Detect which cell encompasses the target text, then output its [x, y] center coordinate. 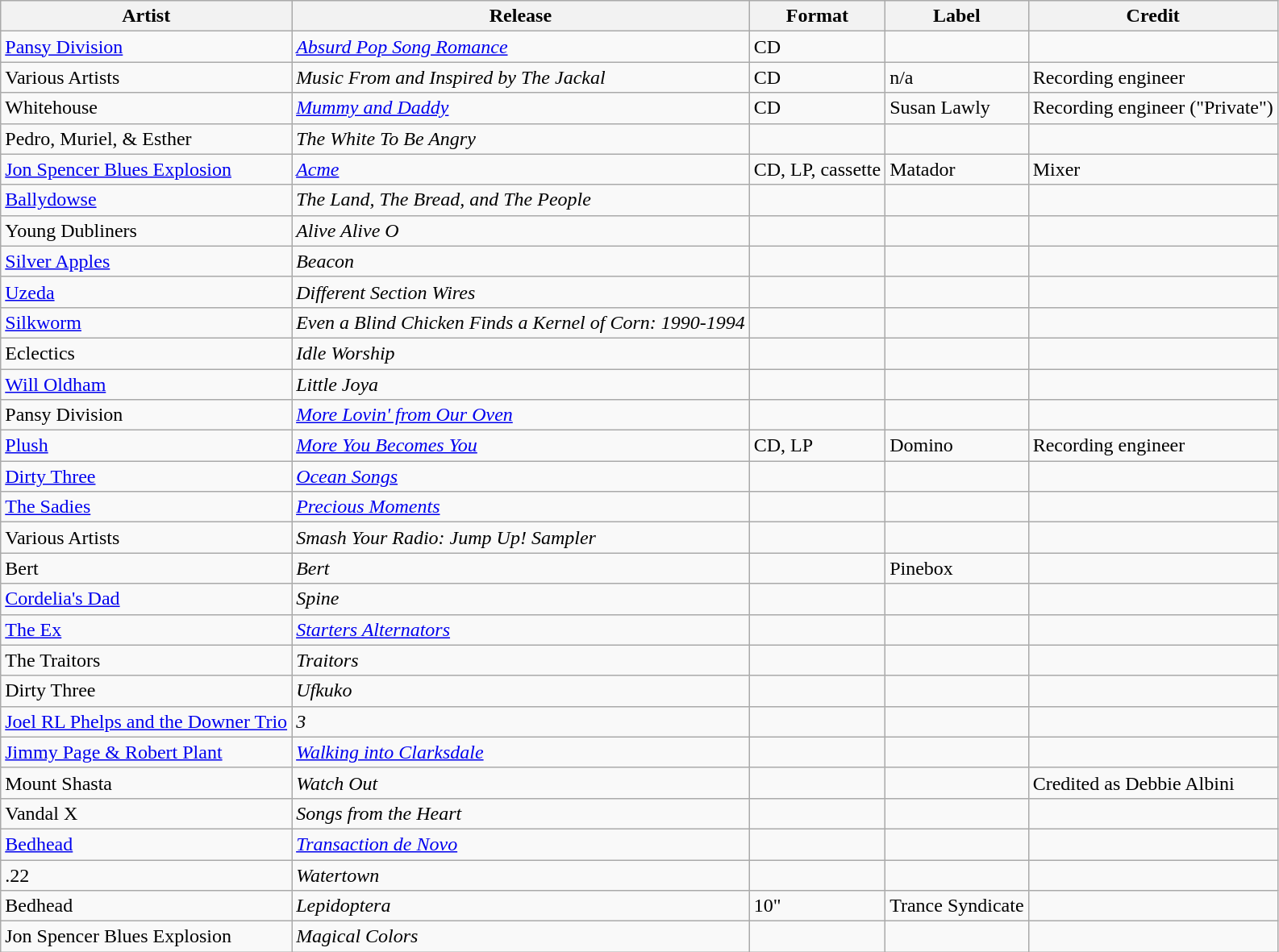
Mount Shasta [147, 783]
More Lovin' from Our Oven [521, 415]
Transaction de Novo [521, 844]
Walking into Clarksdale [521, 752]
Jimmy Page & Robert Plant [147, 752]
Ocean Songs [521, 476]
Precious Moments [521, 507]
Ballydowse [147, 200]
The Traitors [147, 660]
Starters Alternators [521, 630]
Artist [147, 16]
Format [817, 16]
Beacon [521, 261]
Vandal X [147, 813]
Spine [521, 599]
Credit [1153, 16]
Ufkuko [521, 691]
Even a Blind Chicken Finds a Kernel of Corn: 1990-1994 [521, 322]
CD, LP [817, 446]
Silver Apples [147, 261]
Songs from the Heart [521, 813]
Music From and Inspired by The Jackal [521, 77]
Watch Out [521, 783]
The Ex [147, 630]
Label [956, 16]
.22 [147, 875]
The White To Be Angry [521, 139]
Release [521, 16]
Traitors [521, 660]
The Sadies [147, 507]
Idle Worship [521, 353]
Matador [956, 169]
Trance Syndicate [956, 906]
Pinebox [956, 568]
Will Oldham [147, 385]
Mummy and Daddy [521, 108]
Domino [956, 446]
Young Dubliners [147, 231]
Silkworm [147, 322]
Recording engineer ("Private") [1153, 108]
Plush [147, 446]
Joel RL Phelps and the Downer Trio [147, 721]
Different Section Wires [521, 292]
Alive Alive O [521, 231]
Magical Colors [521, 937]
Acme [521, 169]
Cordelia's Dad [147, 599]
3 [521, 721]
Little Joya [521, 385]
Whitehouse [147, 108]
Pedro, Muriel, & Esther [147, 139]
10" [817, 906]
More You Becomes You [521, 446]
Susan Lawly [956, 108]
Lepidoptera [521, 906]
CD, LP, cassette [817, 169]
Uzeda [147, 292]
Credited as Debbie Albini [1153, 783]
Smash Your Radio: Jump Up! Sampler [521, 538]
Mixer [1153, 169]
The Land, The Bread, and The People [521, 200]
Watertown [521, 875]
n/a [956, 77]
Eclectics [147, 353]
Absurd Pop Song Romance [521, 47]
